Output the (X, Y) coordinate of the center of the cell containing the given text.  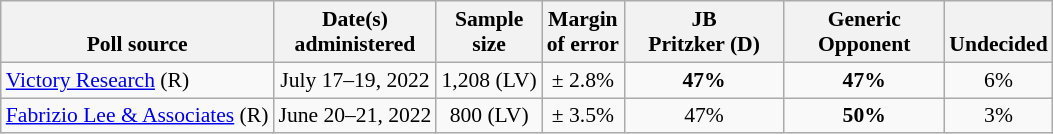
June 20–21, 2022 (354, 116)
50% (864, 116)
Date(s)administered (354, 32)
± 2.8% (583, 80)
Poll source (138, 32)
800 (LV) (488, 116)
Marginof error (583, 32)
July 17–19, 2022 (354, 80)
GenericOpponent (864, 32)
6% (998, 80)
Undecided (998, 32)
Samplesize (488, 32)
± 3.5% (583, 116)
3% (998, 116)
JBPritzker (D) (704, 32)
Fabrizio Lee & Associates (R) (138, 116)
Victory Research (R) (138, 80)
1,208 (LV) (488, 80)
